From the cell containing the given text, extract its center point as (x, y) coordinate. 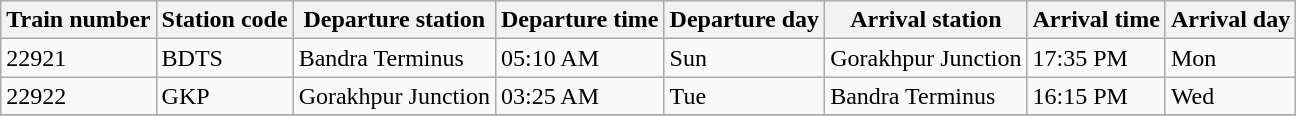
Departure day (744, 20)
17:35 PM (1096, 58)
Departure time (580, 20)
22922 (78, 96)
BDTS (224, 58)
Arrival station (926, 20)
GKP (224, 96)
Arrival time (1096, 20)
Tue (744, 96)
Station code (224, 20)
16:15 PM (1096, 96)
Mon (1230, 58)
Departure station (394, 20)
22921 (78, 58)
Wed (1230, 96)
Train number (78, 20)
05:10 AM (580, 58)
Sun (744, 58)
03:25 AM (580, 96)
Arrival day (1230, 20)
